Scan for the cell matching the given text and deliver its [X, Y] coordinate at center. 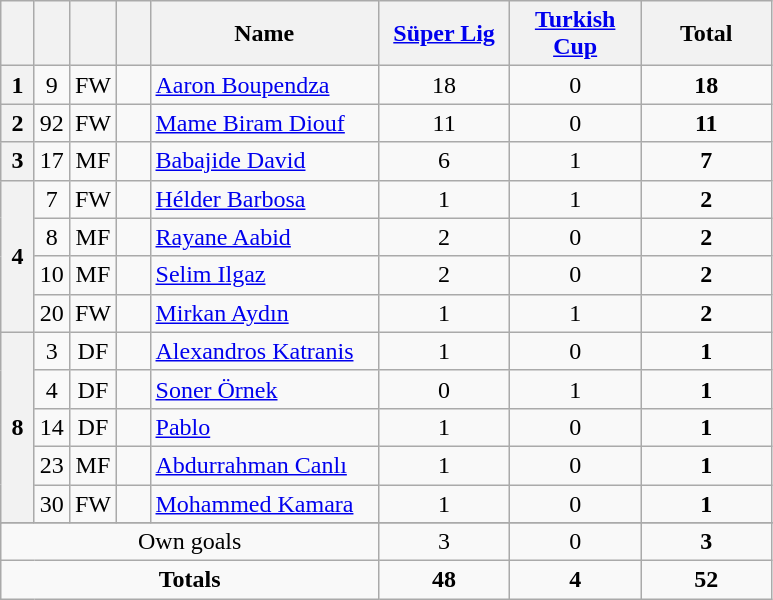
Total [706, 34]
Turkish Cup [576, 34]
Pablo [264, 427]
20 [52, 313]
Selim Ilgaz [264, 275]
Mohammed Kamara [264, 503]
Mirkan Aydın [264, 313]
Rayane Aabid [264, 237]
Totals [190, 580]
Own goals [190, 542]
9 [52, 85]
Aaron Boupendza [264, 85]
30 [52, 503]
17 [52, 161]
52 [706, 580]
Hélder Barbosa [264, 199]
Süper Lig [444, 34]
Mame Biram Diouf [264, 123]
Soner Örnek [264, 389]
92 [52, 123]
Name [264, 34]
Babajide David [264, 161]
Abdurrahman Canlı [264, 465]
48 [444, 580]
10 [52, 275]
14 [52, 427]
Alexandros Katranis [264, 351]
23 [52, 465]
6 [444, 161]
